Scan for the cell matching the given text and deliver its [x, y] coordinate at center. 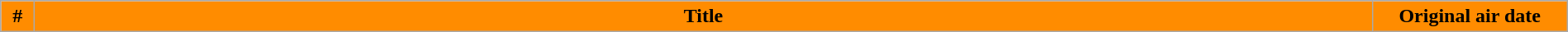
# [18, 16]
Original air date [1470, 16]
Title [703, 16]
